Output the [x, y] coordinate of the center of the cell containing the given text.  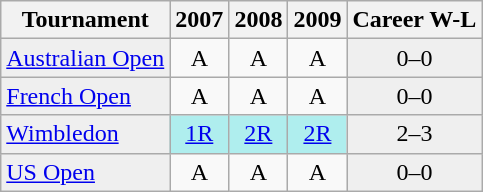
1R [200, 134]
Wimbledon [86, 134]
2–3 [414, 134]
French Open [86, 96]
Tournament [86, 20]
2009 [318, 20]
2008 [258, 20]
2007 [200, 20]
US Open [86, 172]
Career W-L [414, 20]
Australian Open [86, 58]
